Search for the cell housing the specified text and yield its (X, Y) center coordinate. 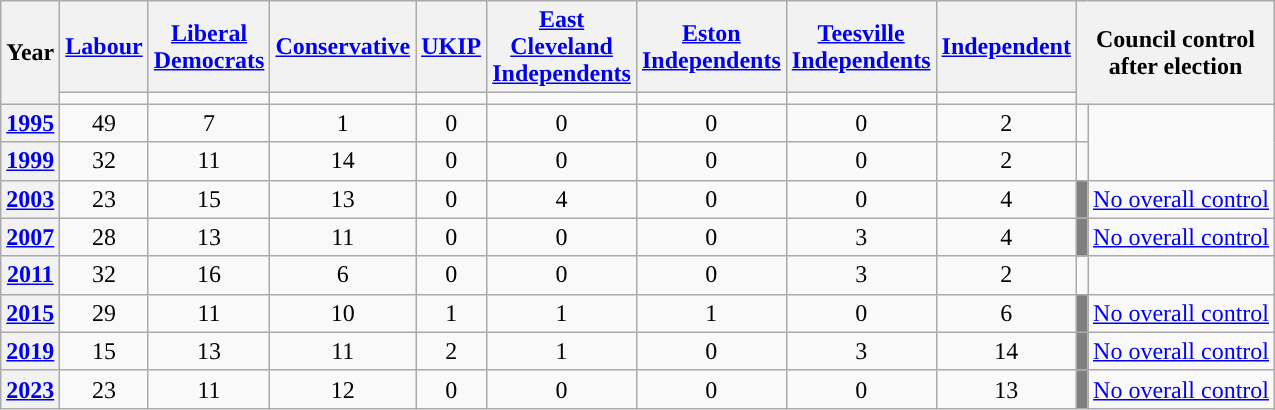
28 (104, 237)
Year (30, 52)
2003 (30, 199)
Conservative (343, 47)
2007 (30, 237)
East Cleveland Independents (562, 47)
29 (104, 313)
10 (343, 313)
16 (209, 275)
2019 (30, 351)
1999 (30, 161)
2023 (30, 389)
49 (104, 123)
2011 (30, 275)
Independent (1006, 47)
1995 (30, 123)
Eston Independents (711, 47)
Labour (104, 47)
7 (209, 123)
Council controlafter election (1175, 52)
UKIP (452, 47)
12 (343, 389)
Teesville Independents (861, 47)
Liberal Democrats (209, 47)
2015 (30, 313)
